Detect which cell encompasses the target text, then output its [x, y] center coordinate. 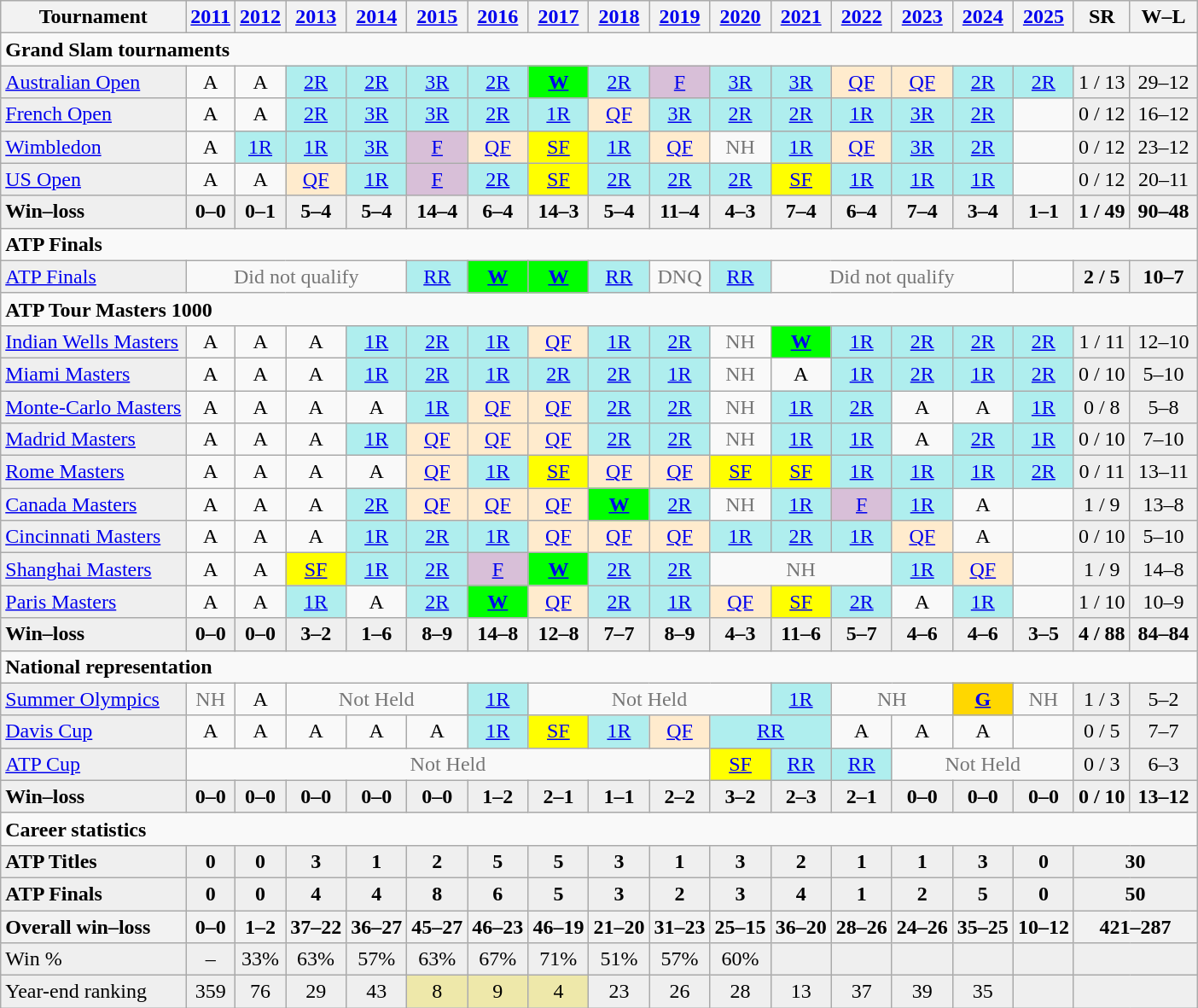
2 / 5 [1102, 277]
37–22 [316, 926]
4 / 88 [1102, 634]
5–7 [862, 634]
13–11 [1164, 472]
Paris Masters [94, 602]
43 [377, 992]
2016 [498, 17]
– [211, 959]
71% [558, 959]
US Open [94, 179]
0–1 [261, 212]
0 / 8 [1102, 407]
36–20 [800, 926]
84–84 [1164, 634]
W–L [1164, 17]
23–12 [1164, 147]
Overall win–loss [94, 926]
Grand Slam tournaments [599, 50]
Summer Olympics [94, 699]
2020 [741, 17]
Tournament [94, 17]
24–26 [922, 926]
Win % [94, 959]
29 [316, 992]
0 / 5 [1102, 731]
2018 [619, 17]
10–12 [1043, 926]
13–12 [1164, 796]
French Open [94, 114]
39 [922, 992]
2024 [983, 17]
2011 [211, 17]
12–10 [1164, 341]
37 [862, 992]
35–25 [983, 926]
6–3 [1164, 764]
23 [619, 992]
51% [619, 959]
46–23 [498, 926]
2017 [558, 17]
0 / 3 [1102, 764]
Rome Masters [94, 472]
30 [1135, 861]
26 [679, 992]
421–287 [1135, 926]
1 / 10 [1102, 602]
ATP Cup [94, 764]
35 [983, 992]
1 / 13 [1102, 82]
31–23 [679, 926]
1–6 [377, 634]
2015 [437, 17]
Career statistics [599, 829]
12–8 [558, 634]
0 / 11 [1102, 472]
DNQ [679, 277]
45–27 [437, 926]
Wimbledon [94, 147]
2025 [1043, 17]
9 [498, 992]
1 / 11 [1102, 341]
3–4 [983, 212]
67% [498, 959]
1 / 3 [1102, 699]
46–19 [558, 926]
National representation [599, 667]
20–11 [1164, 179]
2023 [922, 17]
2014 [377, 17]
50 [1135, 894]
1 / 49 [1102, 212]
2019 [679, 17]
5–8 [1164, 407]
21–20 [619, 926]
2013 [316, 17]
Miami Masters [94, 374]
14–3 [558, 212]
5–2 [1164, 699]
33% [261, 959]
36–27 [377, 926]
13 [800, 992]
Canada Masters [94, 504]
G [983, 699]
16–12 [1164, 114]
11–4 [679, 212]
28–26 [862, 926]
2–3 [800, 796]
359 [211, 992]
Cincinnati Masters [94, 537]
14–4 [437, 212]
Monte-Carlo Masters [94, 407]
3–5 [1043, 634]
11–6 [800, 634]
10–9 [1164, 602]
2021 [800, 17]
10–7 [1164, 277]
2–2 [679, 796]
28 [741, 992]
76 [261, 992]
90–48 [1164, 212]
29–12 [1164, 82]
25–15 [741, 926]
Australian Open [94, 82]
Shanghai Masters [94, 569]
Madrid Masters [94, 440]
60% [741, 959]
7–10 [1164, 440]
ATP Tour Masters 1000 [599, 309]
ATP Titles [94, 861]
SR [1102, 17]
6 [498, 894]
13–8 [1164, 504]
2022 [862, 17]
Indian Wells Masters [94, 341]
2012 [261, 17]
Year-end ranking [94, 992]
Davis Cup [94, 731]
